Return [X, Y] of the center of cell containing provided text 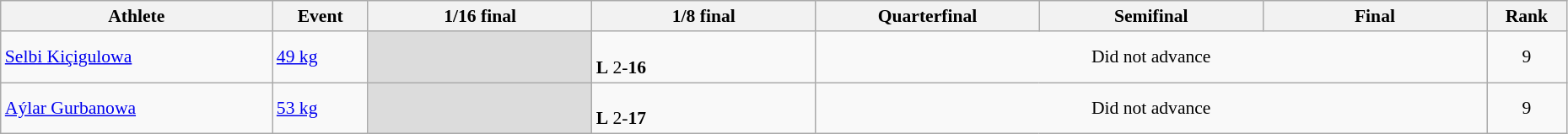
L 2-16 [703, 57]
Quarterfinal [928, 16]
L 2-17 [703, 108]
49 kg [321, 57]
Event [321, 16]
Semifinal [1150, 16]
53 kg [321, 108]
Final [1375, 16]
Aýlar Gurbanowa [137, 108]
Athlete [137, 16]
Selbi Kiçigulowa [137, 57]
1/16 final [479, 16]
Rank [1527, 16]
1/8 final [703, 16]
